Return the (x, y) coordinate for the center point of the cell that contains the specified text.  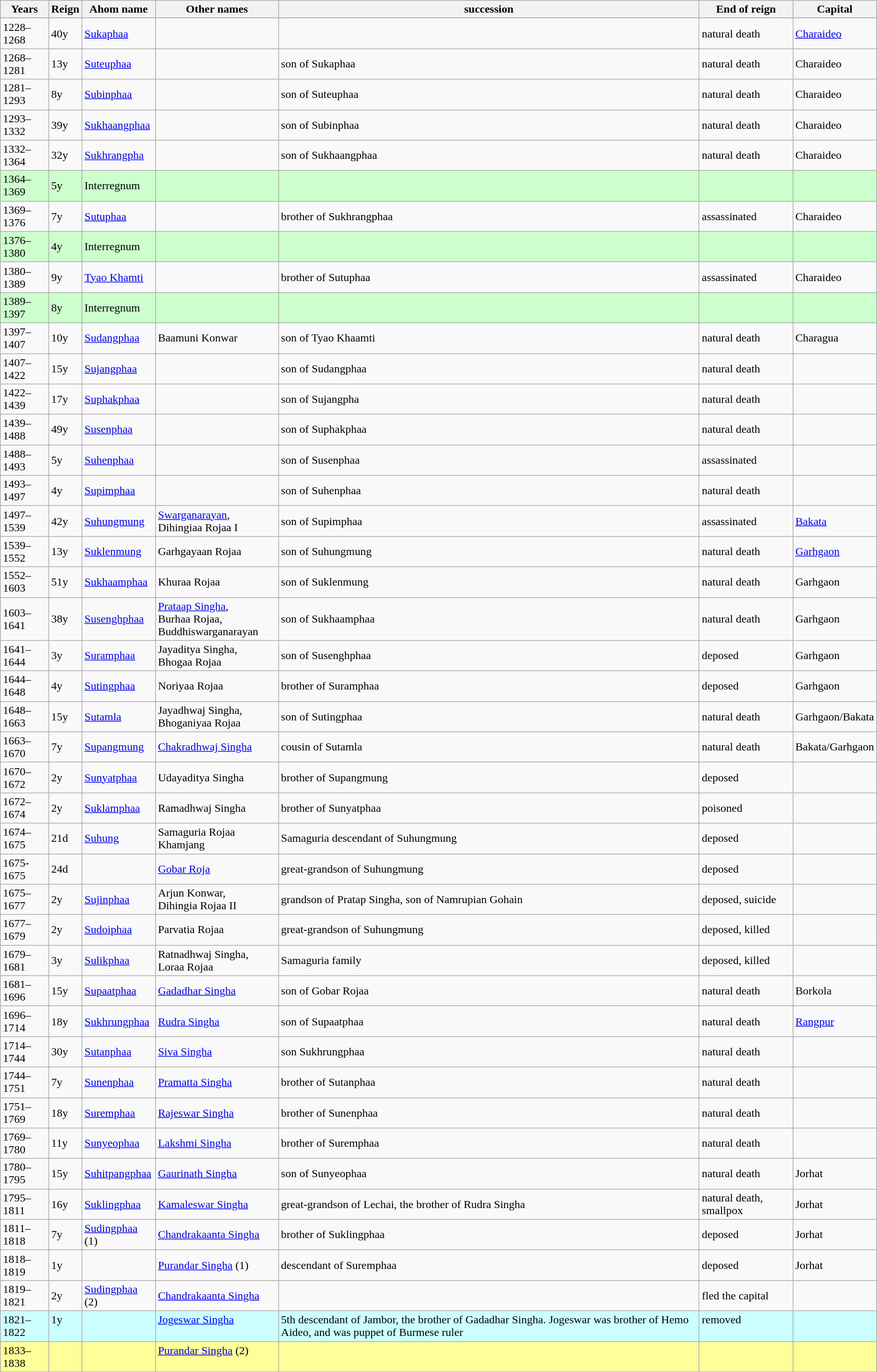
5th descendant of Jambor, the brother of Gadadhar Singha. Jogeswar was brother of Hemo Aideo, and was puppet of Burmese ruler (489, 1326)
Sunenphaa (119, 1082)
49y (66, 430)
Suramphaa (119, 656)
11y (66, 1143)
1552–1603 (24, 582)
brother of Supangmung (489, 778)
1641–1644 (24, 656)
10y (66, 338)
Gaurinath Singha (217, 1174)
Purandar Singha (2) (217, 1357)
Prataap Singha, Burhaa Rojaa, Buddhiswarganarayan (217, 619)
son of Sunyeophaa (489, 1174)
Borkola (835, 991)
Gadadhar Singha (217, 991)
Swarganarayan, Dihingiaa Rojaa I (217, 521)
1795–1811 (24, 1204)
1293–1332 (24, 125)
Suremphaa (119, 1113)
Purandar Singha (1) (217, 1265)
Rangpur (835, 1021)
Kamaleswar Singha (217, 1204)
1677–1679 (24, 930)
Other names (217, 9)
1439–1488 (24, 430)
Sujinphaa (119, 899)
Suphakphaa (119, 399)
1833–1838 (24, 1357)
Susenphaa (119, 430)
1818–1819 (24, 1265)
Khuraa Rojaa (217, 582)
grandson of Pratap Singha, son of Namrupian Gohain (489, 899)
cousin of Sutamla (489, 747)
Suteuphaa (119, 64)
Charagua (835, 338)
1672–1674 (24, 808)
succession (489, 9)
son of Sudangphaa (489, 368)
Subinphaa (119, 95)
1389–1397 (24, 307)
Garhgayaan Rojaa (217, 552)
son of Supaatphaa (489, 1021)
1681–1696 (24, 991)
son of Susenghphaa (489, 656)
Samaguria Rojaa Khamjang (217, 838)
1228–1268 (24, 34)
Suhungmung (119, 521)
Sutamla (119, 717)
38y (66, 619)
Ratnadhwaj Singha, Loraa Rojaa (217, 960)
End of reign (746, 9)
Sunyeophaa (119, 1143)
Gobar Roja (217, 868)
son of Sukhaangphaa (489, 156)
Ahom name (119, 9)
21d (66, 838)
Suklamphaa (119, 808)
Jogeswar Singha (217, 1326)
Tyao Khamti (119, 277)
Sutuphaa (119, 216)
son of Suhungmung (489, 552)
Sudoiphaa (119, 930)
son of Subinphaa (489, 125)
Parvatia Rojaa (217, 930)
9y (66, 277)
1407–1422 (24, 368)
1493–1497 (24, 491)
1397–1407 (24, 338)
son of Tyao Khaamti (489, 338)
1821–1822 (24, 1326)
Garhgaon/Bakata (835, 717)
Supangmung (119, 747)
Sutanphaa (119, 1052)
Supaatphaa (119, 991)
Samaguria family (489, 960)
Susenghphaa (119, 619)
Sukhrangpha (119, 156)
1751–1769 (24, 1113)
Sukaphaa (119, 34)
Sunyatphaa (119, 778)
1332–1364 (24, 156)
descendant of Suremphaa (489, 1265)
poisoned (746, 808)
1674–1675 (24, 838)
1696–1714 (24, 1021)
brother of Sutuphaa (489, 277)
17y (66, 399)
42y (66, 521)
Years (24, 9)
Sukhaangphaa (119, 125)
brother of Sutanphaa (489, 1082)
Bakata/Garhgaon (835, 747)
Capital (835, 9)
Sutingphaa (119, 686)
son of Susenphaa (489, 460)
Rudra Singha (217, 1021)
1714–1744 (24, 1052)
Chakradhwaj Singha (217, 747)
Sudingphaa (2) (119, 1296)
son of Suklenmung (489, 582)
Suhenphaa (119, 460)
1369–1376 (24, 216)
deposed, suicide (746, 899)
great-grandson of Lechai, the brother of Rudra Singha (489, 1204)
Sukhrungphaa (119, 1021)
son of Sutingphaa (489, 717)
1603–1641 (24, 619)
son of Supimphaa (489, 521)
1281–1293 (24, 95)
Arjun Konwar, Dihingia Rojaa II (217, 899)
1679–1681 (24, 960)
Noriyaa Rojaa (217, 686)
1497–1539 (24, 521)
Sukhaamphaa (119, 582)
1488–1493 (24, 460)
Lakshmi Singha (217, 1143)
son of Sukhaamphaa (489, 619)
Rajeswar Singha (217, 1113)
30y (66, 1052)
51y (66, 582)
Reign (66, 9)
16y (66, 1204)
1744–1751 (24, 1082)
Siva Singha (217, 1052)
1380–1389 (24, 277)
1648–1663 (24, 717)
Suhitpangphaa (119, 1174)
1422–1439 (24, 399)
39y (66, 125)
1539–1552 (24, 552)
1644–1648 (24, 686)
son of Sukaphaa (489, 64)
1780–1795 (24, 1174)
1268–1281 (24, 64)
1663–1670 (24, 747)
Supimphaa (119, 491)
son of Suphakphaa (489, 430)
1364–1369 (24, 185)
Sudingphaa (1) (119, 1235)
Jayaditya Singha, Bhogaa Rojaa (217, 656)
Pramatta Singha (217, 1082)
brother of Suklingphaa (489, 1235)
brother of Sukhrangphaa (489, 216)
Suklingphaa (119, 1204)
32y (66, 156)
removed (746, 1326)
1376–1380 (24, 246)
Suklenmung (119, 552)
1811–1818 (24, 1235)
fled the capital (746, 1296)
son of Suhenphaa (489, 491)
son of Suteuphaa (489, 95)
1670–1672 (24, 778)
Bakata (835, 521)
son Sukhrungphaa (489, 1052)
brother of Suramphaa (489, 686)
Sulikphaa (119, 960)
Sudangphaa (119, 338)
1819–1821 (24, 1296)
Ramadhwaj Singha (217, 808)
Suhung (119, 838)
1675–1677 (24, 899)
son of Sujangpha (489, 399)
Jayadhwaj Singha, Bhoganiyaa Rojaa (217, 717)
24d (66, 868)
1769–1780 (24, 1143)
natural death, smallpox (746, 1204)
brother of Sunyatphaa (489, 808)
brother of Suremphaa (489, 1143)
brother of Sunenphaa (489, 1113)
Baamuni Konwar (217, 338)
Samaguria descendant of Suhungmung (489, 838)
Sujangphaa (119, 368)
son of Gobar Rojaa (489, 991)
1675-1675 (24, 868)
Udayaditya Singha (217, 778)
40y (66, 34)
